Determine the (X, Y) coordinate at the center of the cell enclosing the given text.  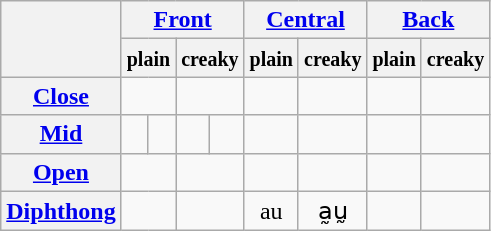
Close (61, 96)
Mid (61, 134)
Central (306, 20)
au (271, 211)
a̰ṵ (332, 211)
Front (182, 20)
Open (61, 172)
Back (428, 20)
Diphthong (61, 211)
